Output the [X, Y] coordinate of the center of the cell containing the given text.  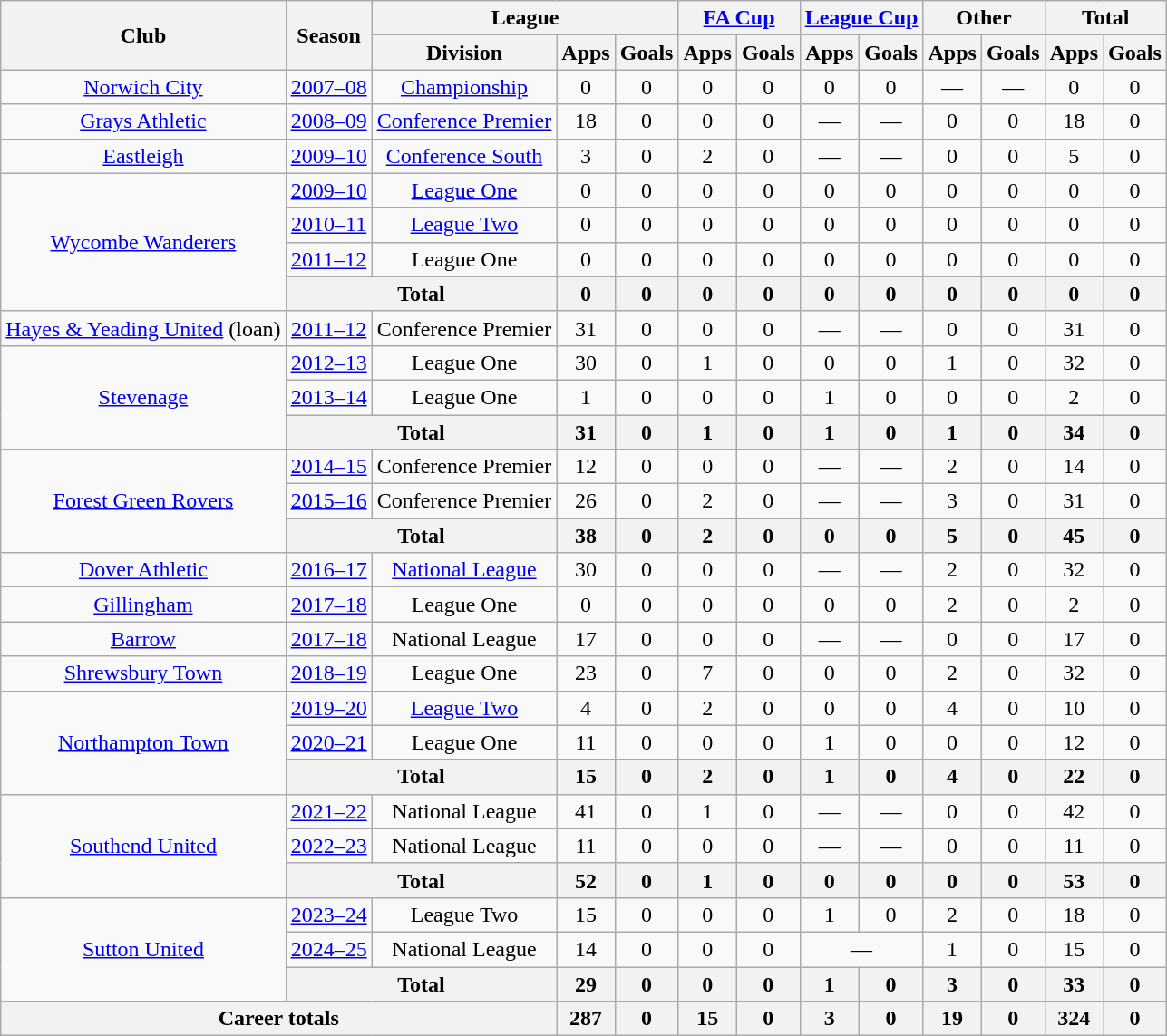
2008–09 [328, 121]
Stevenage [143, 397]
41 [586, 811]
2024–25 [328, 949]
Season [328, 35]
324 [1074, 1019]
2013–14 [328, 397]
10 [1074, 708]
Eastleigh [143, 156]
34 [1074, 432]
19 [952, 1019]
Championship [464, 87]
2021–22 [328, 811]
42 [1074, 811]
Club [143, 35]
38 [586, 536]
2010–11 [328, 225]
33 [1074, 983]
Forest Green Rovers [143, 501]
FA Cup [739, 18]
Northampton Town [143, 742]
Southend United [143, 846]
53 [1074, 880]
26 [586, 501]
2023–24 [328, 915]
45 [1074, 536]
League Cup [861, 18]
Conference South [464, 156]
Sutton United [143, 949]
2014–15 [328, 467]
23 [586, 673]
2016–17 [328, 570]
Career totals [279, 1019]
Wycombe Wanderers [143, 242]
2019–20 [328, 708]
2012–13 [328, 363]
287 [586, 1019]
Barrow [143, 639]
2018–19 [328, 673]
2015–16 [328, 501]
Division [464, 53]
Norwich City [143, 87]
2022–23 [328, 846]
Grays Athletic [143, 121]
League [525, 18]
Gillingham [143, 605]
29 [586, 983]
2007–08 [328, 87]
52 [586, 880]
Other [984, 18]
2020–21 [328, 742]
Hayes & Yeading United (loan) [143, 328]
Dover Athletic [143, 570]
22 [1074, 777]
7 [707, 673]
Shrewsbury Town [143, 673]
